Extract the (X, Y) coordinate from the center of the cell holding the provided text.  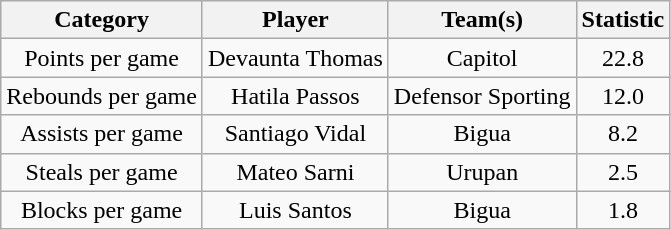
Rebounds per game (102, 96)
Santiago Vidal (295, 134)
Assists per game (102, 134)
Points per game (102, 58)
Defensor Sporting (482, 96)
Statistic (623, 20)
Devaunta Thomas (295, 58)
Player (295, 20)
12.0 (623, 96)
1.8 (623, 210)
Hatila Passos (295, 96)
Team(s) (482, 20)
Urupan (482, 172)
Mateo Sarni (295, 172)
2.5 (623, 172)
Blocks per game (102, 210)
Category (102, 20)
Steals per game (102, 172)
8.2 (623, 134)
22.8 (623, 58)
Luis Santos (295, 210)
Capitol (482, 58)
